Search for the cell housing the specified text and yield its [X, Y] center coordinate. 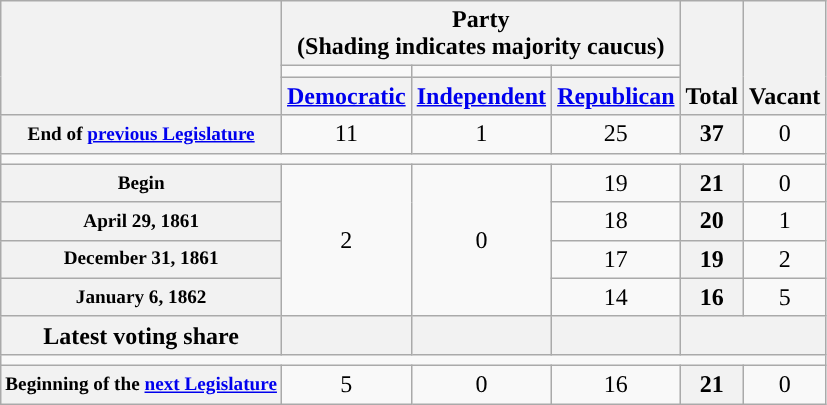
18 [616, 221]
Begin [142, 183]
11 [347, 134]
January 6, 1862 [142, 297]
14 [616, 297]
April 29, 1861 [142, 221]
Beginning of the next Legislature [142, 384]
Democratic [347, 96]
End of previous Legislature [142, 134]
Independent [481, 96]
20 [712, 221]
December 31, 1861 [142, 259]
17 [616, 259]
25 [616, 134]
Latest voting share [142, 335]
Party (Shading indicates majority caucus) [482, 34]
37 [712, 134]
Vacant [785, 58]
Total [712, 58]
Republican [616, 96]
